Output the [X, Y] coordinate of the center of the cell containing the given text.  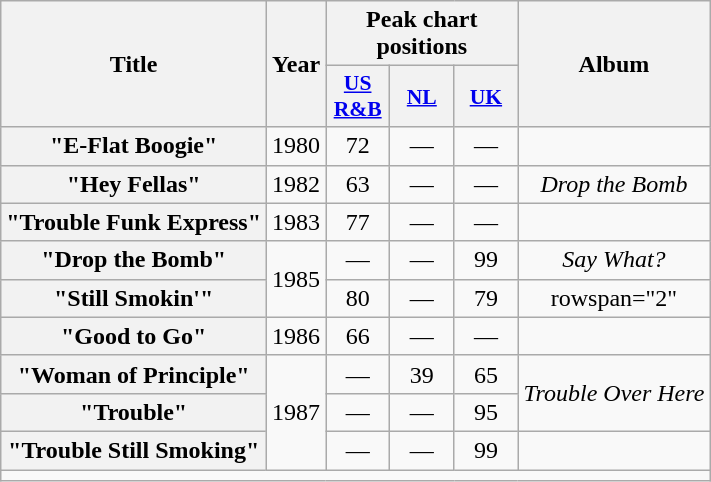
Say What? [614, 260]
"Drop the Bomb" [134, 260]
"Trouble Funk Express" [134, 222]
Peak chart positions [422, 34]
rowspan="2" [614, 298]
Trouble Over Here [614, 393]
"E-Flat Boogie" [134, 146]
1985 [296, 279]
1980 [296, 146]
Year [296, 64]
1987 [296, 412]
95 [486, 412]
Drop the Bomb [614, 184]
66 [358, 336]
USR&B [358, 96]
39 [422, 374]
1986 [296, 336]
1983 [296, 222]
UK [486, 96]
80 [358, 298]
79 [486, 298]
72 [358, 146]
NL [422, 96]
Title [134, 64]
"Good to Go" [134, 336]
"Trouble Still Smoking" [134, 450]
"Trouble" [134, 412]
1982 [296, 184]
"Hey Fellas" [134, 184]
77 [358, 222]
"Woman of Principle" [134, 374]
63 [358, 184]
Album [614, 64]
"Still Smokin'" [134, 298]
65 [486, 374]
